Scan for the cell matching the given text and deliver its (X, Y) coordinate at center. 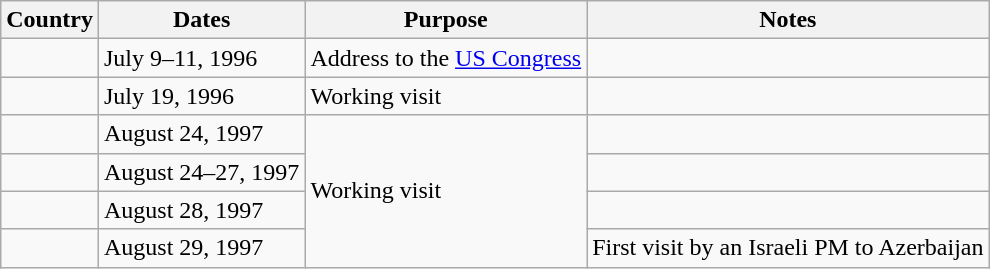
August 24–27, 1997 (201, 172)
Dates (201, 20)
Purpose (446, 20)
Address to the US Congress (446, 58)
August 24, 1997 (201, 134)
July 19, 1996 (201, 96)
August 29, 1997 (201, 248)
First visit by an Israeli PM to Azerbaijan (788, 248)
Notes (788, 20)
August 28, 1997 (201, 210)
Country (50, 20)
July 9–11, 1996 (201, 58)
